Scan for the cell matching the given text and deliver its [X, Y] coordinate at center. 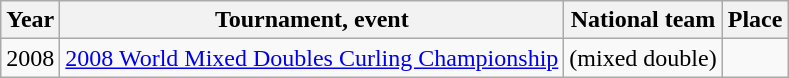
2008 World Mixed Doubles Curling Championship [312, 58]
(mixed double) [643, 58]
2008 [30, 58]
Year [30, 20]
Place [755, 20]
Tournament, event [312, 20]
National team [643, 20]
